Return the [X, Y] coordinate for the center point of the cell that contains the specified text.  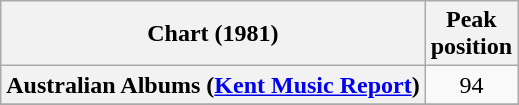
94 [471, 85]
Chart (1981) [213, 34]
Australian Albums (Kent Music Report) [213, 85]
Peakposition [471, 34]
